Detect which cell encompasses the target text, then output its (x, y) center coordinate. 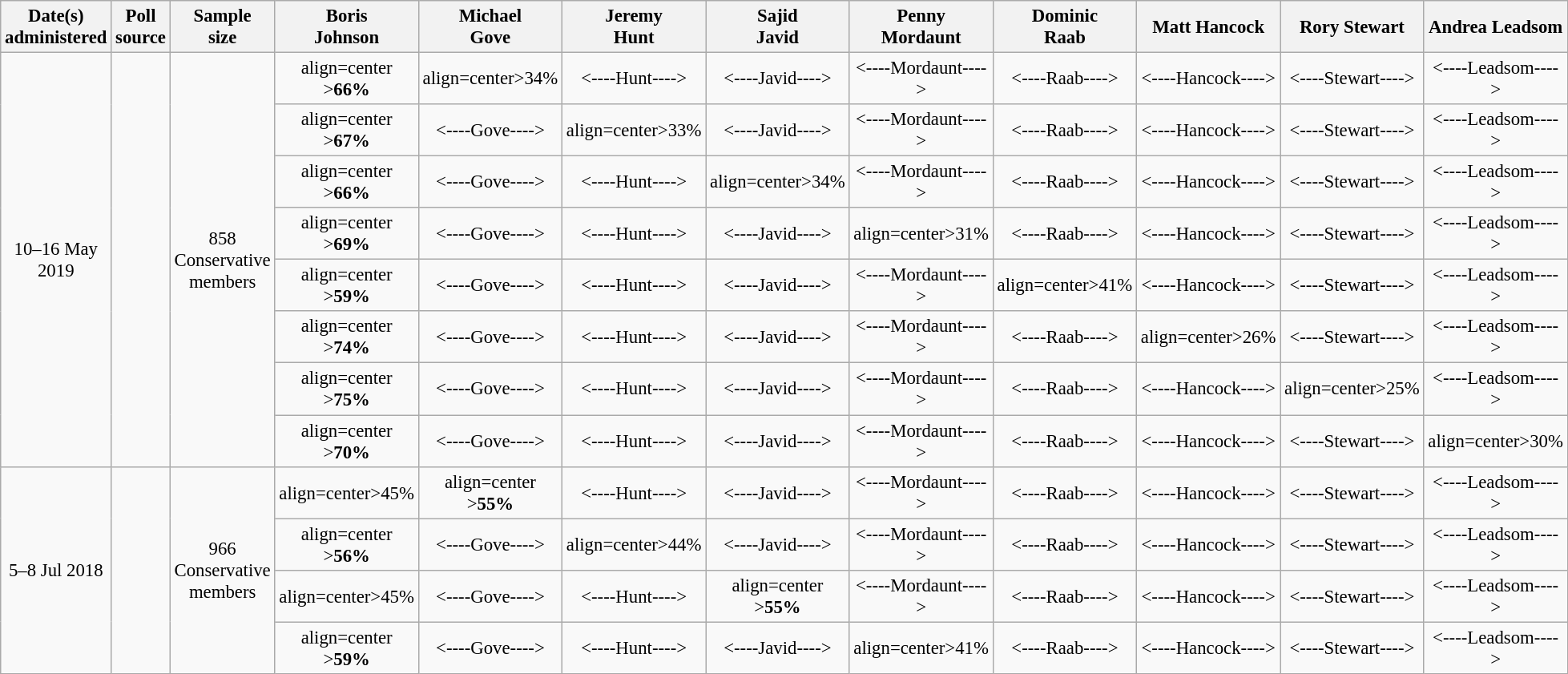
align=center >75% (346, 389)
5–8 Jul 2018 (56, 570)
align=center >70% (346, 441)
BorisJohnson (346, 27)
DominicRaab (1064, 27)
align=center>26% (1208, 337)
MichaelGove (490, 27)
Samplesize (223, 27)
align=center>33% (635, 130)
align=center >56% (346, 545)
SajidJavid (777, 27)
align=center>25% (1352, 389)
PennyMordaunt (921, 27)
align=center>30% (1495, 441)
Matt Hancock (1208, 27)
Andrea Leadsom (1495, 27)
align=center >74% (346, 337)
10–16 May 2019 (56, 260)
Rory Stewart (1352, 27)
JeremyHunt (635, 27)
858 Conservative members (223, 260)
Date(s) administered (56, 27)
align=center>31% (921, 234)
align=center >67% (346, 130)
Poll source (141, 27)
align=center>44% (635, 545)
966 Conservative members (223, 570)
align=center >69% (346, 234)
